Determine the [x, y] coordinate at the center of the cell enclosing the given text.  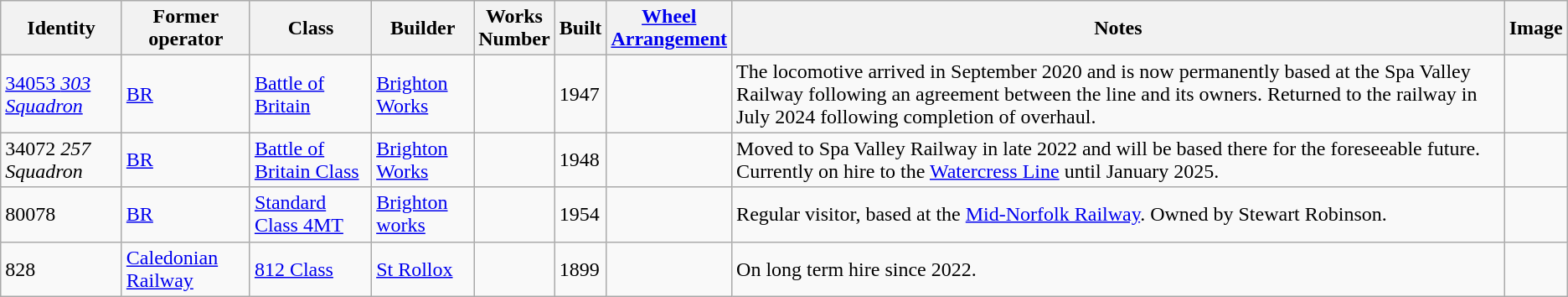
Identity [62, 29]
828 [62, 268]
On long term hire since 2022. [1119, 268]
34053 303 Squadron [62, 94]
1899 [580, 268]
Battle of Britain Class [310, 159]
Regular visitor, based at the Mid-Norfolk Railway. Owned by Stewart Robinson. [1119, 215]
Caledonian Railway [186, 268]
Brighton works [423, 215]
Class [310, 29]
Former operator [186, 29]
WheelArrangement [669, 29]
Standard Class 4MT [310, 215]
1948 [580, 159]
St Rollox [423, 268]
WorksNumber [514, 29]
34072 257 Squadron [62, 159]
80078 [62, 215]
Notes [1119, 29]
812 Class [310, 268]
1954 [580, 215]
Builder [423, 29]
Battle of Britain [310, 94]
Built [580, 29]
Image [1536, 29]
1947 [580, 94]
